For the text-containing cell, return its midpoint in (X, Y) coordinate format. 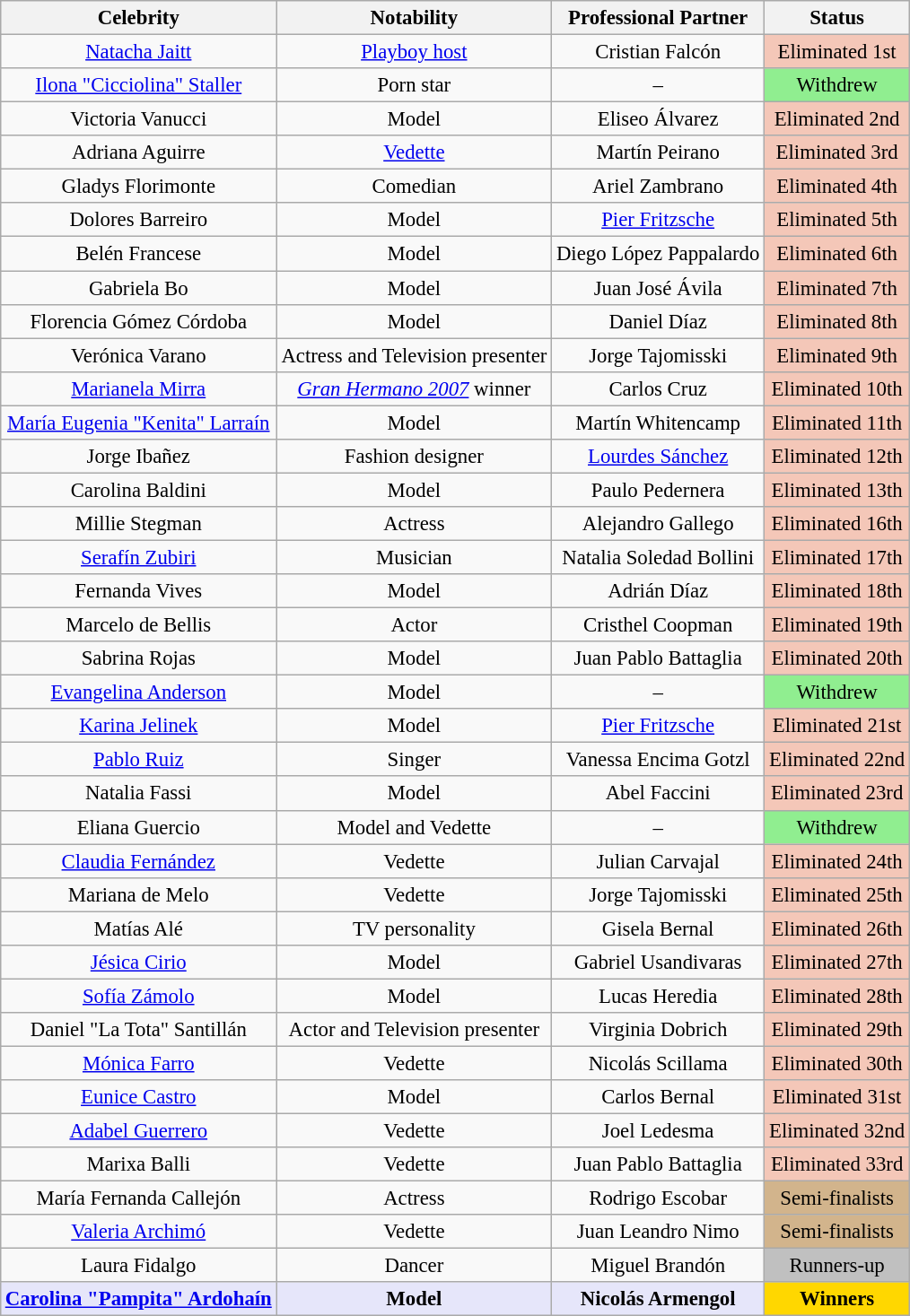
Cristian Falcón (659, 51)
Evangelina Anderson (138, 693)
Carlos Bernal (659, 1097)
Eliminated 18th (837, 591)
Eliminated 26th (837, 928)
Joel Ledesma (659, 1130)
Eliminated 13th (837, 490)
Singer (415, 760)
Lucas Heredia (659, 996)
Actress and Television presenter (415, 355)
Eliminated 19th (837, 624)
Paulo Pedernera (659, 490)
Eliminated 9th (837, 355)
Eliminated 29th (837, 1030)
Pablo Ruiz (138, 760)
Victoria Vanucci (138, 119)
Musician (415, 557)
Jésica Cirio (138, 962)
Comedian (415, 187)
Natalia Soledad Bollini (659, 557)
Runners-up (837, 1266)
Porn star (415, 85)
Dancer (415, 1266)
Model and Vedette (415, 827)
Playboy host (415, 51)
Virginia Dobrich (659, 1030)
Eunice Castro (138, 1097)
Ilona "Cicciolina" Staller (138, 85)
Valeria Archimó (138, 1232)
Gladys Florimonte (138, 187)
Dolores Barreiro (138, 220)
Juan Leandro Nimo (659, 1232)
Gisela Bernal (659, 928)
Rodrigo Escobar (659, 1198)
Verónica Varano (138, 355)
María Eugenia "Kenita" Larraín (138, 423)
Belén Francese (138, 254)
Eliminated 4th (837, 187)
Eliseo Álvarez (659, 119)
Millie Stegman (138, 524)
Marcelo de Bellis (138, 624)
Adriana Aguirre (138, 153)
Adabel Guerrero (138, 1130)
Actor (415, 624)
Eliminated 33rd (837, 1164)
Eliminated 32nd (837, 1130)
Matías Alé (138, 928)
María Fernanda Callejón (138, 1198)
Actor and Television presenter (415, 1030)
Daniel "La Tota" Santillán (138, 1030)
TV personality (415, 928)
Karina Jelinek (138, 726)
Fernanda Vives (138, 591)
Serafín Zubiri (138, 557)
Cristhel Coopman (659, 624)
Abel Faccini (659, 793)
Martín Whitencamp (659, 423)
Carlos Cruz (659, 388)
Eliminated 8th (837, 321)
Gran Hermano 2007 winner (415, 388)
Gabriela Bo (138, 288)
Eliminated 25th (837, 894)
Alejandro Gallego (659, 524)
Eliminated 17th (837, 557)
Daniel Díaz (659, 321)
Adrián Díaz (659, 591)
Natacha Jaitt (138, 51)
Nicolás Armengol (659, 1299)
Natalia Fassi (138, 793)
Eliminated 22nd (837, 760)
Sofía Zámolo (138, 996)
Eliminated 11th (837, 423)
Juan José Ávila (659, 288)
Lourdes Sánchez (659, 456)
Winners (837, 1299)
Laura Fidalgo (138, 1266)
Claudia Fernández (138, 861)
Florencia Gómez Córdoba (138, 321)
Mónica Farro (138, 1063)
Notability (415, 18)
Eliminated 3rd (837, 153)
Eliminated 16th (837, 524)
Eliminated 21st (837, 726)
Eliminated 23rd (837, 793)
Carolina "Pampita" Ardohaín (138, 1299)
Vanessa Encima Gotzl (659, 760)
Gabriel Usandivaras (659, 962)
Eliminated 5th (837, 220)
Jorge Ibañez (138, 456)
Eliminated 7th (837, 288)
Eliminated 1st (837, 51)
Eliminated 30th (837, 1063)
Eliminated 28th (837, 996)
Mariana de Melo (138, 894)
Ariel Zambrano (659, 187)
Martín Peirano (659, 153)
Sabrina Rojas (138, 658)
Eliminated 27th (837, 962)
Marixa Balli (138, 1164)
Eliminated 2nd (837, 119)
Marianela Mirra (138, 388)
Eliminated 20th (837, 658)
Eliminated 31st (837, 1097)
Nicolás Scillama (659, 1063)
Eliminated 10th (837, 388)
Miguel Brandón (659, 1266)
Eliminated 12th (837, 456)
Eliminated 24th (837, 861)
Status (837, 18)
Diego López Pappalardo (659, 254)
Carolina Baldini (138, 490)
Fashion designer (415, 456)
Professional Partner (659, 18)
Eliana Guercio (138, 827)
Eliminated 6th (837, 254)
Julian Carvajal (659, 861)
Celebrity (138, 18)
